Scan for the cell matching the given text and deliver its [X, Y] coordinate at center. 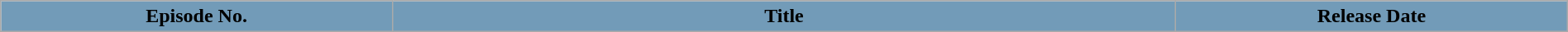
Release Date [1372, 16]
Episode No. [197, 16]
Title [784, 16]
